Provide the (x, y) coordinate of the cell's center where the given text is located.  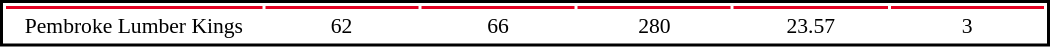
23.57 (810, 26)
280 (654, 26)
66 (498, 26)
3 (968, 26)
62 (342, 26)
Pembroke Lumber Kings (134, 26)
